Output the (x, y) coordinate of the center of the cell containing the given text.  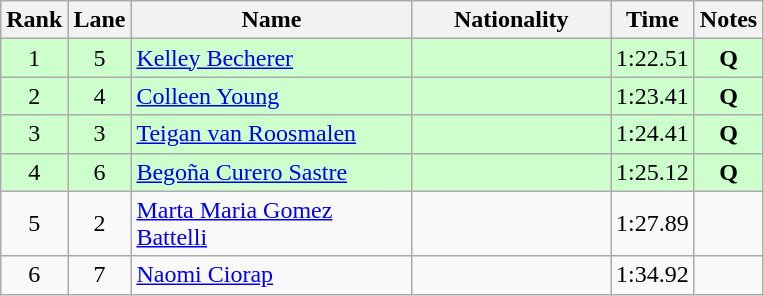
1:27.89 (653, 224)
1:34.92 (653, 275)
1:24.41 (653, 134)
Lane (100, 20)
1 (34, 58)
Colleen Young (272, 96)
1:23.41 (653, 96)
Name (272, 20)
1:22.51 (653, 58)
7 (100, 275)
Marta Maria Gomez Battelli (272, 224)
Naomi Ciorap (272, 275)
Begoña Curero Sastre (272, 172)
Nationality (512, 20)
Kelley Becherer (272, 58)
1:25.12 (653, 172)
Teigan van Roosmalen (272, 134)
Time (653, 20)
Notes (728, 20)
Rank (34, 20)
